Locate the cell with the specified text and output its (x, y) center coordinate. 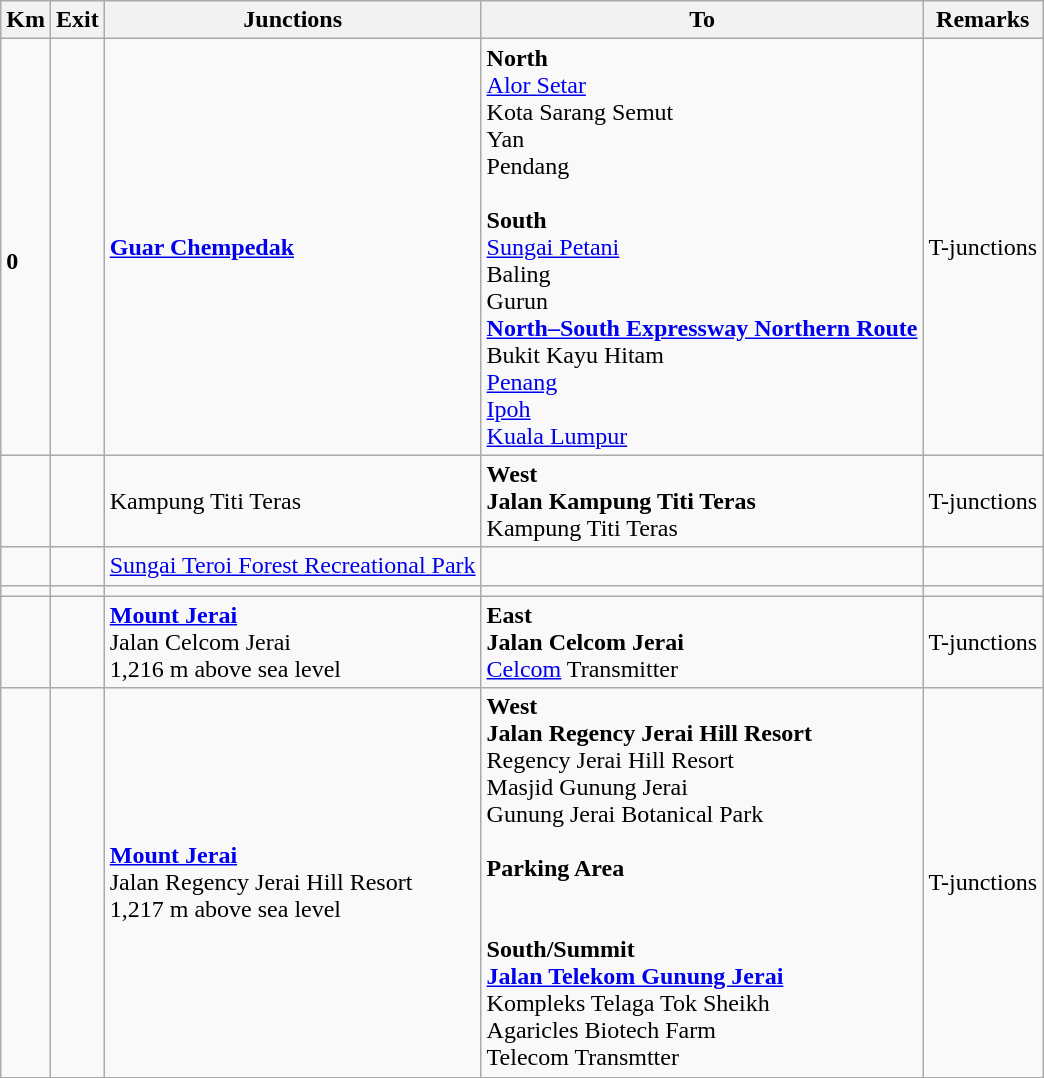
0 (26, 247)
Remarks (983, 20)
Km (26, 20)
Exit (77, 20)
Sungai Teroi Forest Recreational Park (292, 566)
To (702, 20)
Mount JeraiJalan Regency Jerai Hill Resort1,217 m above sea level (292, 882)
Guar Chempedak (292, 247)
WestJalan Kampung Titi TerasKampung Titi Teras (702, 501)
Mount JeraiJalan Celcom Jerai1,216 m above sea level (292, 642)
Kampung Titi Teras (292, 501)
EastJalan Celcom JeraiCelcom Transmitter (702, 642)
Junctions (292, 20)
